Return the [x, y] coordinate for the center point of the cell that contains the specified text.  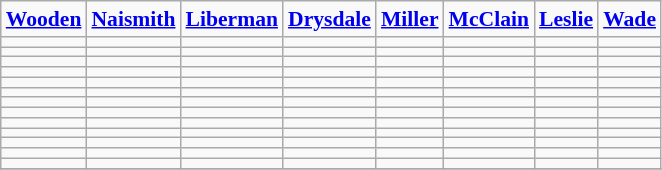
Wade [630, 19]
Naismith [133, 19]
Miller [410, 19]
McClain [489, 19]
Liberman [232, 19]
Drysdale [330, 19]
Wooden [44, 19]
Leslie [566, 19]
